Return (x, y) of the center of cell containing provided text 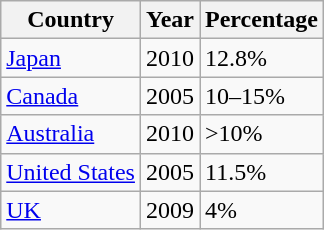
11.5% (262, 172)
Canada (71, 96)
Australia (71, 134)
2009 (170, 210)
>10% (262, 134)
Japan (71, 58)
10–15% (262, 96)
12.8% (262, 58)
Country (71, 20)
Percentage (262, 20)
Year (170, 20)
United States (71, 172)
UK (71, 210)
4% (262, 210)
